Pinpoint the cell where the given text exists, returning its [x, y] midpoint coordinate. 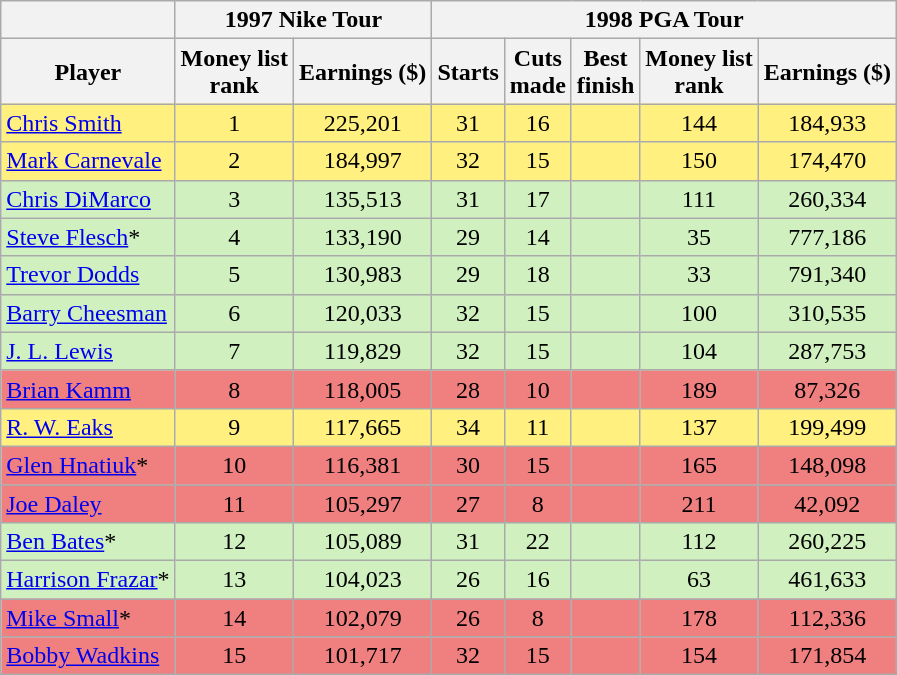
3 [234, 199]
2 [234, 161]
1 [234, 123]
Joe Daley [88, 503]
1998 PGA Tour [664, 20]
101,717 [362, 656]
310,535 [827, 313]
150 [699, 161]
189 [699, 389]
Mike Small* [88, 618]
28 [468, 389]
178 [699, 618]
105,089 [362, 542]
112,336 [827, 618]
18 [538, 275]
130,983 [362, 275]
35 [699, 237]
Harrison Frazar* [88, 580]
9 [234, 427]
27 [468, 503]
144 [699, 123]
Ben Bates* [88, 542]
J. L. Lewis [88, 351]
154 [699, 656]
171,854 [827, 656]
Starts [468, 72]
199,499 [827, 427]
112 [699, 542]
6 [234, 313]
Bestfinish [605, 72]
17 [538, 199]
260,225 [827, 542]
Barry Cheesman [88, 313]
30 [468, 465]
225,201 [362, 123]
34 [468, 427]
133,190 [362, 237]
111 [699, 199]
Cutsmade [538, 72]
42,092 [827, 503]
Chris Smith [88, 123]
100 [699, 313]
119,829 [362, 351]
Steve Flesch* [88, 237]
211 [699, 503]
260,334 [827, 199]
104,023 [362, 580]
R. W. Eaks [88, 427]
Chris DiMarco [88, 199]
33 [699, 275]
135,513 [362, 199]
63 [699, 580]
Player [88, 72]
22 [538, 542]
165 [699, 465]
12 [234, 542]
1997 Nike Tour [304, 20]
461,633 [827, 580]
184,997 [362, 161]
Trevor Dodds [88, 275]
148,098 [827, 465]
791,340 [827, 275]
116,381 [362, 465]
Mark Carnevale [88, 161]
13 [234, 580]
184,933 [827, 123]
Glen Hnatiuk* [88, 465]
137 [699, 427]
117,665 [362, 427]
104 [699, 351]
Brian Kamm [88, 389]
Bobby Wadkins [88, 656]
7 [234, 351]
120,033 [362, 313]
777,186 [827, 237]
5 [234, 275]
4 [234, 237]
287,753 [827, 351]
102,079 [362, 618]
174,470 [827, 161]
105,297 [362, 503]
87,326 [827, 389]
118,005 [362, 389]
